Return the [X, Y] coordinate for the center point of the cell that contains the specified text.  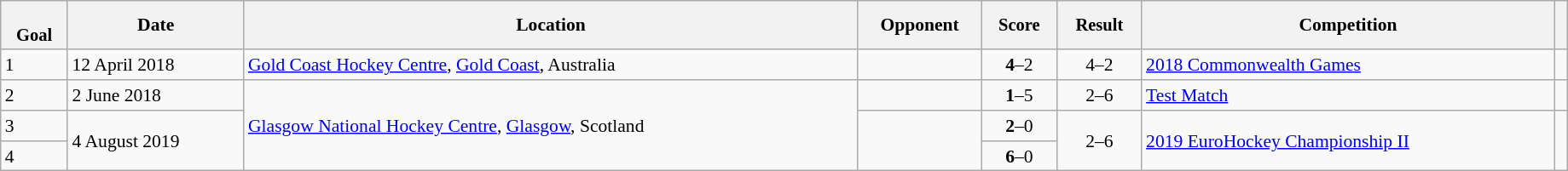
Glasgow National Hockey Centre, Glasgow, Scotland [551, 126]
3 [34, 126]
1 [34, 66]
12 April 2018 [155, 66]
Result [1100, 26]
2 [34, 95]
1–5 [1019, 95]
Date [155, 26]
2018 Commonwealth Games [1348, 66]
2–0 [1019, 126]
Competition [1348, 26]
Location [551, 26]
Opponent [919, 26]
Score [1019, 26]
2 June 2018 [155, 95]
Goal [34, 26]
2019 EuroHockey Championship II [1348, 141]
4 August 2019 [155, 141]
Test Match [1348, 95]
Gold Coast Hockey Centre, Gold Coast, Australia [551, 66]
